Extract the (x, y) coordinate from the center of the cell holding the provided text.  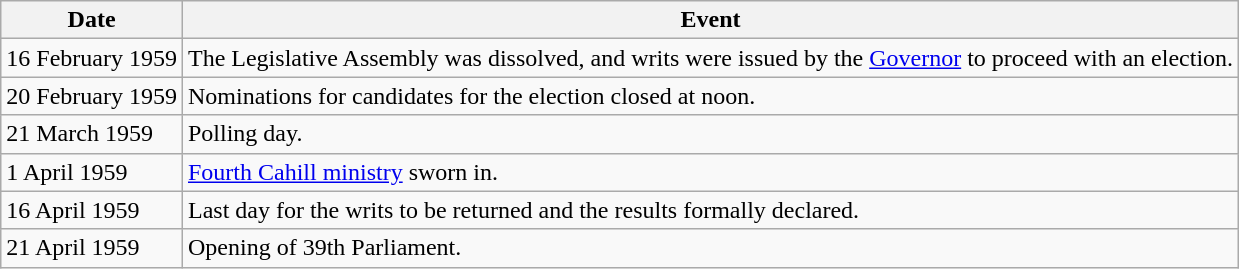
Event (710, 20)
The Legislative Assembly was dissolved, and writs were issued by the Governor to proceed with an election. (710, 58)
Nominations for candidates for the election closed at noon. (710, 96)
16 February 1959 (92, 58)
21 April 1959 (92, 248)
16 April 1959 (92, 210)
Polling day. (710, 134)
21 March 1959 (92, 134)
Date (92, 20)
1 April 1959 (92, 172)
20 February 1959 (92, 96)
Fourth Cahill ministry sworn in. (710, 172)
Last day for the writs to be returned and the results formally declared. (710, 210)
Opening of 39th Parliament. (710, 248)
